Find where the given text appears and provide that cell's center as (X, Y) coordinate. 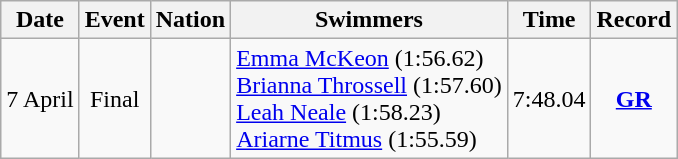
Event (114, 20)
7:48.04 (549, 98)
Date (40, 20)
Swimmers (370, 20)
Nation (190, 20)
Time (549, 20)
Record (634, 20)
Final (114, 98)
GR (634, 98)
7 April (40, 98)
Emma McKeon (1:56.62)Brianna Throssell (1:57.60)Leah Neale (1:58.23)Ariarne Titmus (1:55.59) (370, 98)
